Output the [X, Y] coordinate of the center of the cell containing the given text.  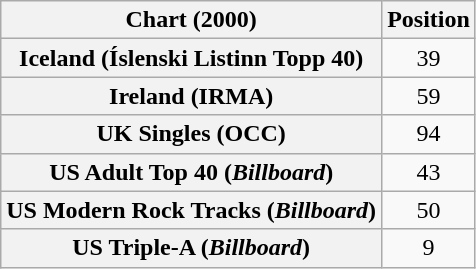
US Triple-A (Billboard) [192, 248]
39 [429, 58]
Position [429, 20]
Chart (2000) [192, 20]
94 [429, 134]
59 [429, 96]
US Adult Top 40 (Billboard) [192, 172]
US Modern Rock Tracks (Billboard) [192, 210]
43 [429, 172]
Iceland (Íslenski Listinn Topp 40) [192, 58]
UK Singles (OCC) [192, 134]
Ireland (IRMA) [192, 96]
50 [429, 210]
9 [429, 248]
